Return the [x, y] coordinate for the center point of the cell that contains the specified text.  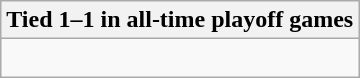
Tied 1–1 in all-time playoff games [180, 20]
